Locate the cell with the specified text and output its (x, y) center coordinate. 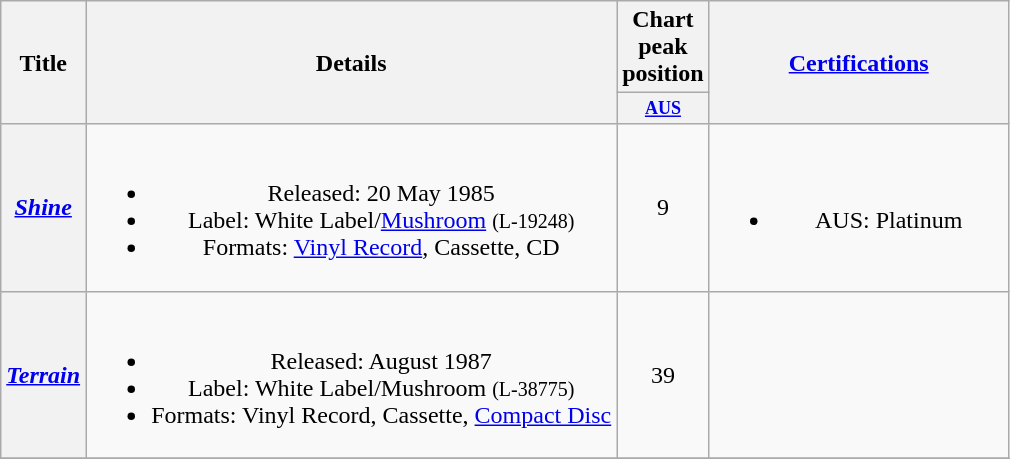
Terrain (44, 374)
Chart peak position (663, 47)
Title (44, 62)
Shine (44, 208)
Details (352, 62)
Certifications (858, 62)
AUS: Platinum (858, 208)
39 (663, 374)
Released: 20 May 1985Label: White Label/Mushroom (L-19248)Formats: Vinyl Record, Cassette, CD (352, 208)
9 (663, 208)
Released: August 1987Label: White Label/Mushroom (L-38775)Formats: Vinyl Record, Cassette, Compact Disc (352, 374)
AUS (663, 108)
